Output the (X, Y) coordinate of the center of the cell containing the given text.  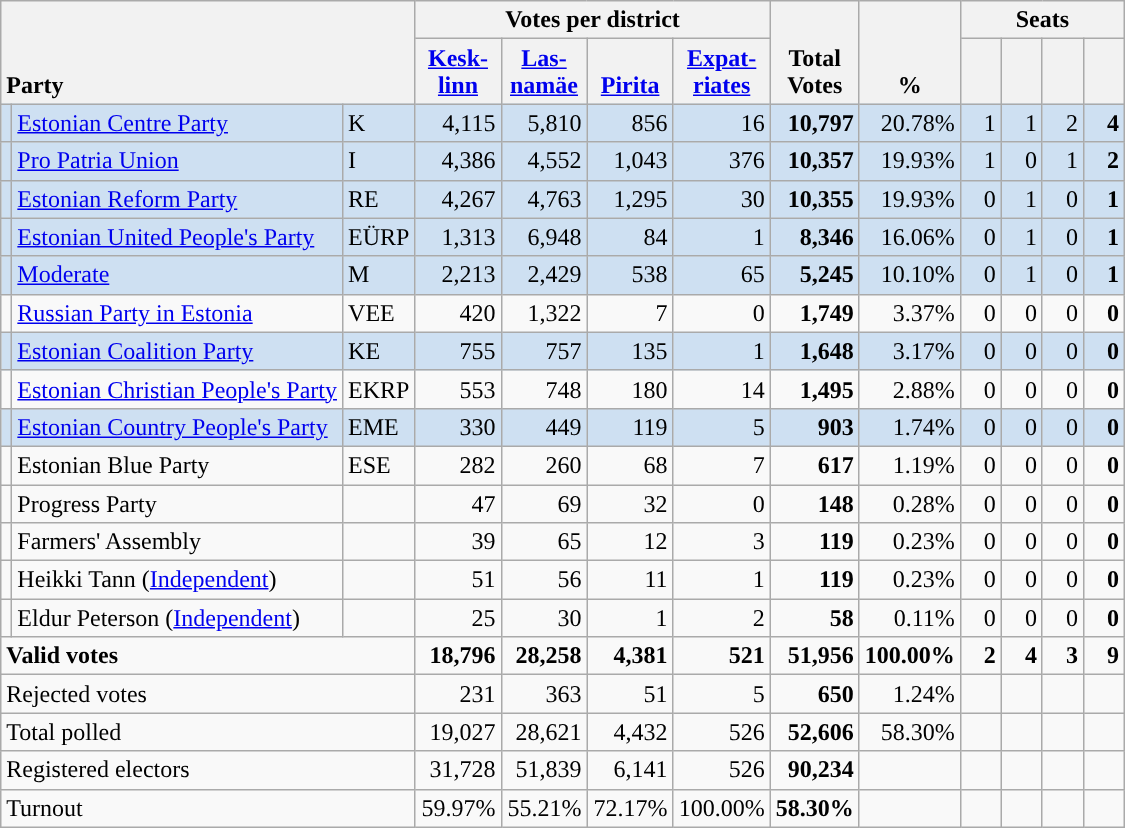
Seats (1042, 20)
4,386 (458, 161)
755 (458, 351)
553 (458, 389)
10,357 (814, 161)
4,763 (544, 199)
EME (379, 427)
51,839 (544, 770)
330 (458, 427)
32 (630, 503)
72.17% (630, 808)
538 (630, 275)
Estonian Blue Party (178, 465)
10.10% (910, 275)
Estonian Centre Party (178, 123)
4,115 (458, 123)
903 (814, 427)
1.74% (910, 427)
148 (814, 503)
Farmers' Assembly (178, 542)
2.88% (910, 389)
VEE (379, 313)
12 (630, 542)
14 (722, 389)
1,043 (630, 161)
55.21% (544, 808)
Estonian Coalition Party (178, 351)
4,432 (630, 732)
449 (544, 427)
52,606 (814, 732)
Votes per district (592, 20)
135 (630, 351)
1,322 (544, 313)
4,552 (544, 161)
757 (544, 351)
0.28% (910, 503)
16 (722, 123)
6,948 (544, 237)
1,749 (814, 313)
Registered electors (208, 770)
5,245 (814, 275)
Estonian Country People's Party (178, 427)
59.97% (458, 808)
521 (722, 656)
1,313 (458, 237)
4,381 (630, 656)
3.17% (910, 351)
Russian Party in Estonia (178, 313)
9 (1104, 656)
Eldur Peterson (Independent) (178, 618)
282 (458, 465)
25 (458, 618)
Total Votes (814, 52)
1,295 (630, 199)
19,027 (458, 732)
1,495 (814, 389)
10,797 (814, 123)
% (910, 52)
1.19% (910, 465)
1,648 (814, 351)
650 (814, 694)
69 (544, 503)
47 (458, 503)
39 (458, 542)
Party (208, 52)
180 (630, 389)
Progress Party (178, 503)
68 (630, 465)
Las- namäe (544, 72)
748 (544, 389)
376 (722, 161)
18,796 (458, 656)
260 (544, 465)
Pro Patria Union (178, 161)
Heikki Tann (Independent) (178, 580)
8,346 (814, 237)
6,141 (630, 770)
31,728 (458, 770)
K (379, 123)
16.06% (910, 237)
58 (814, 618)
28,258 (544, 656)
RE (379, 199)
56 (544, 580)
I (379, 161)
2,213 (458, 275)
3.37% (910, 313)
84 (630, 237)
M (379, 275)
617 (814, 465)
Expat- riates (722, 72)
4,267 (458, 199)
28,621 (544, 732)
20.78% (910, 123)
Estonian Reform Party (178, 199)
2,429 (544, 275)
90,234 (814, 770)
EÜRP (379, 237)
0.11% (910, 618)
856 (630, 123)
KE (379, 351)
Moderate (178, 275)
1.24% (910, 694)
10,355 (814, 199)
Rejected votes (208, 694)
Turnout (208, 808)
Kesk- linn (458, 72)
Estonian Christian People's Party (178, 389)
420 (458, 313)
Estonian United People's Party (178, 237)
5,810 (544, 123)
ESE (379, 465)
231 (458, 694)
Valid votes (208, 656)
51,956 (814, 656)
EKRP (379, 389)
Pirita (630, 72)
363 (544, 694)
Total polled (208, 732)
11 (630, 580)
